Extract the [x, y] coordinate from the center of the cell holding the provided text.  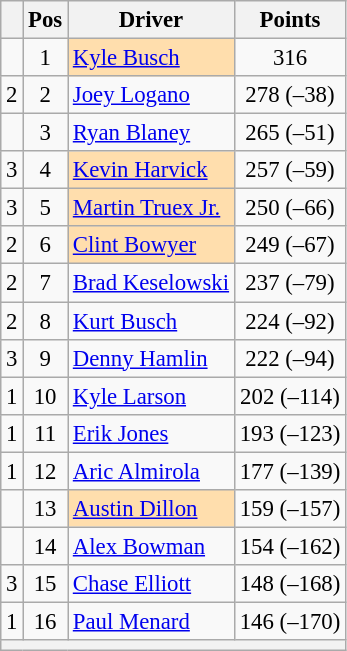
146 (–170) [290, 621]
177 (–139) [290, 471]
12 [46, 471]
Kyle Larson [152, 396]
5 [46, 208]
13 [46, 509]
Brad Keselowski [152, 283]
237 (–79) [290, 283]
4 [46, 170]
Driver [152, 20]
193 (–123) [290, 433]
265 (–51) [290, 133]
159 (–157) [290, 509]
Kyle Busch [152, 58]
249 (–67) [290, 245]
11 [46, 433]
8 [46, 321]
9 [46, 358]
16 [46, 621]
Erik Jones [152, 433]
154 (–162) [290, 546]
Denny Hamlin [152, 358]
Pos [46, 20]
Austin Dillon [152, 509]
Paul Menard [152, 621]
7 [46, 283]
250 (–66) [290, 208]
224 (–92) [290, 321]
Clint Bowyer [152, 245]
222 (–94) [290, 358]
Chase Elliott [152, 584]
148 (–168) [290, 584]
15 [46, 584]
14 [46, 546]
Kurt Busch [152, 321]
Martin Truex Jr. [152, 208]
Joey Logano [152, 95]
316 [290, 58]
Kevin Harvick [152, 170]
Points [290, 20]
10 [46, 396]
278 (–38) [290, 95]
Alex Bowman [152, 546]
Aric Almirola [152, 471]
202 (–114) [290, 396]
Ryan Blaney [152, 133]
257 (–59) [290, 170]
6 [46, 245]
